Return [x, y] of the center of cell containing provided text 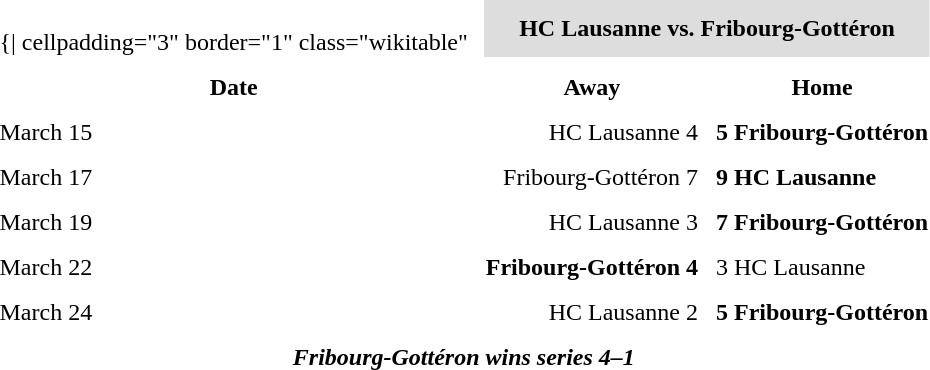
HC Lausanne 4 [592, 132]
7 Fribourg-Gottéron [822, 222]
HC Lausanne 2 [592, 312]
HC Lausanne 3 [592, 222]
HC Lausanne vs. Fribourg-Gottéron [706, 28]
Fribourg-Gottéron 4 [592, 267]
9 HC Lausanne [822, 177]
Home [822, 87]
Fribourg-Gottéron 7 [592, 177]
3 HC Lausanne [822, 267]
Away [592, 87]
